From the cell containing the given text, extract its center point as [x, y] coordinate. 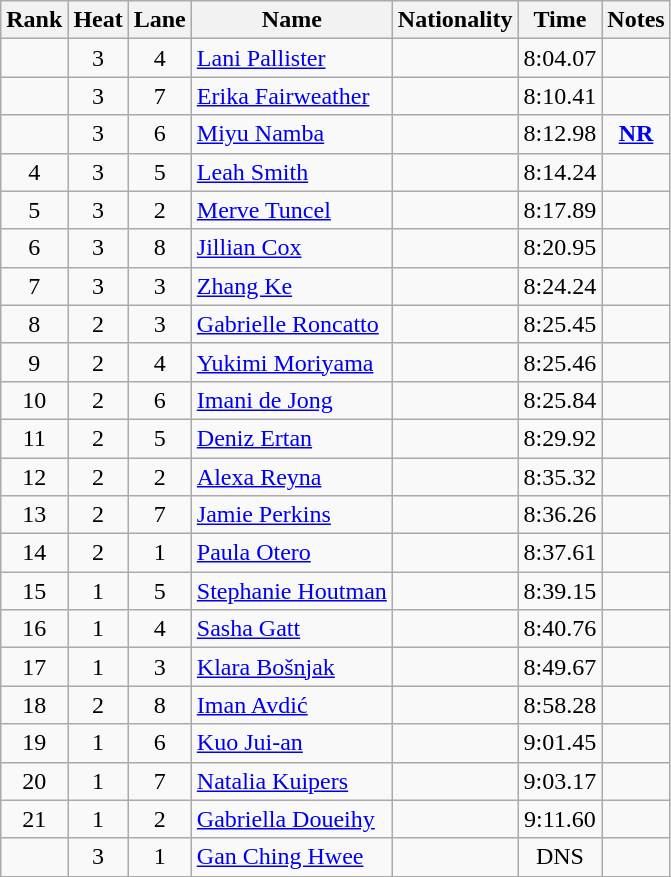
9:03.17 [560, 781]
18 [34, 705]
Leah Smith [292, 172]
Name [292, 20]
Notes [636, 20]
Lane [160, 20]
19 [34, 743]
Klara Bošnjak [292, 667]
8:37.61 [560, 553]
20 [34, 781]
Jillian Cox [292, 248]
17 [34, 667]
8:10.41 [560, 96]
Merve Tuncel [292, 210]
Sasha Gatt [292, 629]
21 [34, 819]
13 [34, 515]
8:36.26 [560, 515]
8:25.46 [560, 362]
8:58.28 [560, 705]
Iman Avdić [292, 705]
Stephanie Houtman [292, 591]
Gan Ching Hwee [292, 857]
8:49.67 [560, 667]
9 [34, 362]
9:01.45 [560, 743]
DNS [560, 857]
8:04.07 [560, 58]
Paula Otero [292, 553]
Lani Pallister [292, 58]
Alexa Reyna [292, 477]
8:29.92 [560, 438]
12 [34, 477]
8:40.76 [560, 629]
Gabrielle Roncatto [292, 324]
Miyu Namba [292, 134]
Rank [34, 20]
8:24.24 [560, 286]
Kuo Jui-an [292, 743]
Heat [98, 20]
NR [636, 134]
14 [34, 553]
Nationality [455, 20]
8:25.84 [560, 400]
Deniz Ertan [292, 438]
Natalia Kuipers [292, 781]
Jamie Perkins [292, 515]
16 [34, 629]
Erika Fairweather [292, 96]
8:20.95 [560, 248]
11 [34, 438]
Gabriella Doueihy [292, 819]
Yukimi Moriyama [292, 362]
8:25.45 [560, 324]
8:12.98 [560, 134]
8:39.15 [560, 591]
Zhang Ke [292, 286]
10 [34, 400]
8:17.89 [560, 210]
Time [560, 20]
15 [34, 591]
8:14.24 [560, 172]
9:11.60 [560, 819]
8:35.32 [560, 477]
Imani de Jong [292, 400]
